Return the [X, Y] coordinate for the center point of the cell that contains the specified text.  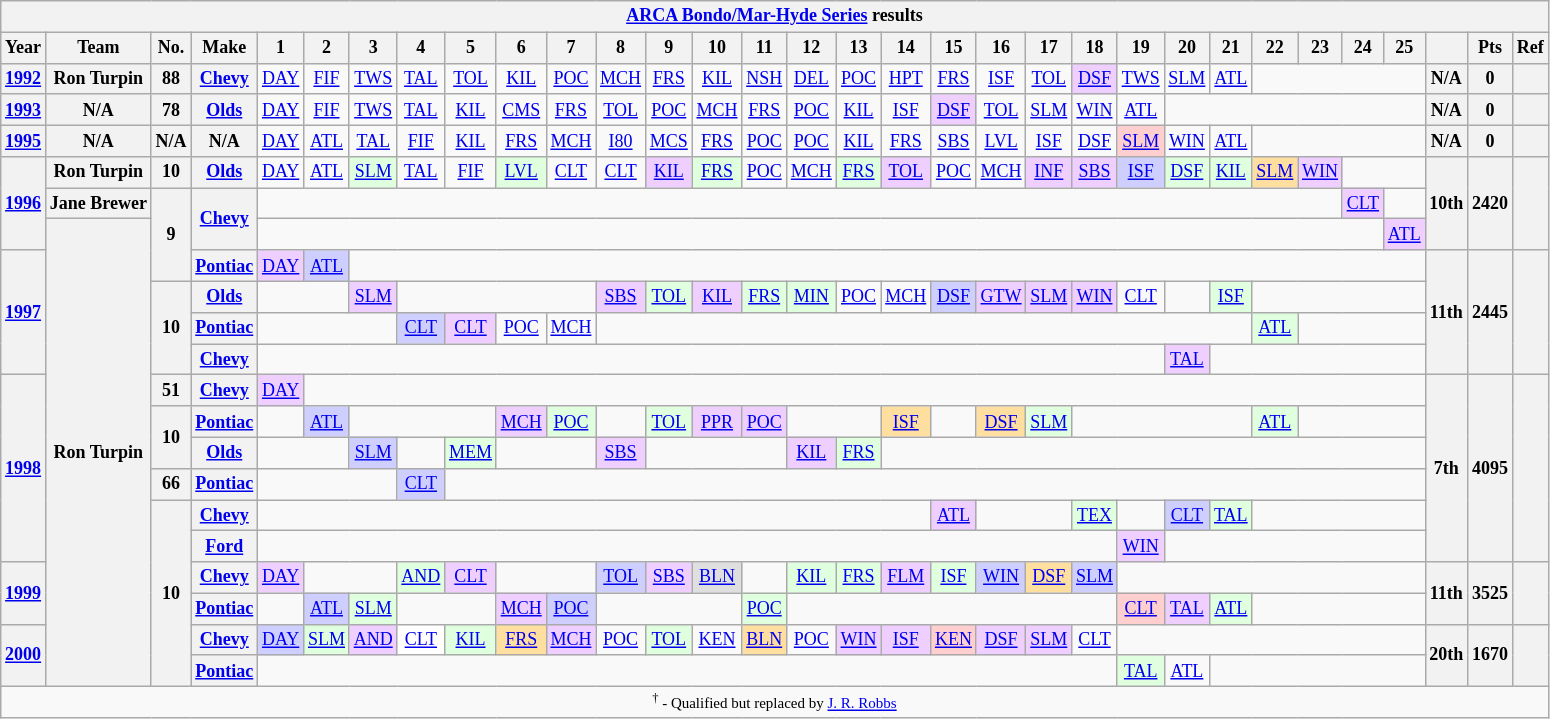
2420 [1490, 204]
HPT [906, 78]
16 [1001, 48]
CMS [521, 110]
† - Qualified but replaced by J. R. Robbs [774, 703]
Pts [1490, 48]
Year [24, 48]
1670 [1490, 655]
INF [1049, 172]
5 [471, 48]
1998 [24, 468]
2 [327, 48]
2445 [1490, 312]
7 [571, 48]
Jane Brewer [98, 204]
1996 [24, 204]
1999 [24, 593]
FLM [906, 578]
6 [521, 48]
78 [171, 110]
2000 [24, 655]
MCS [668, 140]
Ford [224, 546]
15 [954, 48]
18 [1095, 48]
11 [764, 48]
3525 [1490, 593]
NSH [764, 78]
1997 [24, 312]
20 [1187, 48]
8 [621, 48]
17 [1049, 48]
22 [1275, 48]
Team [98, 48]
14 [906, 48]
4095 [1490, 468]
13 [858, 48]
I80 [621, 140]
Ref [1530, 48]
MEM [471, 452]
1995 [24, 140]
21 [1231, 48]
12 [812, 48]
66 [171, 484]
No. [171, 48]
Make [224, 48]
25 [1404, 48]
MIN [812, 296]
19 [1140, 48]
88 [171, 78]
23 [1320, 48]
7th [1446, 468]
DEL [812, 78]
ARCA Bondo/Mar-Hyde Series results [774, 16]
PPR [717, 422]
20th [1446, 655]
24 [1362, 48]
51 [171, 390]
10th [1446, 204]
TEX [1095, 516]
3 [373, 48]
1 [281, 48]
GTW [1001, 296]
1992 [24, 78]
4 [421, 48]
1993 [24, 110]
